Capture the cell that displays the provided text and extract its [x, y] central coordinate. 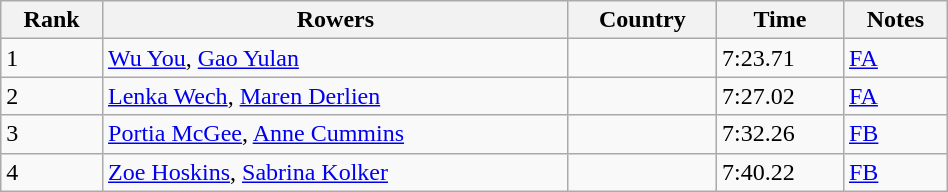
Portia McGee, Anne Cummins [336, 134]
7:32.26 [780, 134]
7:23.71 [780, 58]
Country [642, 20]
Rank [52, 20]
4 [52, 172]
Zoe Hoskins, Sabrina Kolker [336, 172]
Wu You, Gao Yulan [336, 58]
2 [52, 96]
Rowers [336, 20]
7:40.22 [780, 172]
7:27.02 [780, 96]
Notes [895, 20]
Lenka Wech, Maren Derlien [336, 96]
3 [52, 134]
Time [780, 20]
1 [52, 58]
